Search for the cell housing the specified text and yield its [x, y] center coordinate. 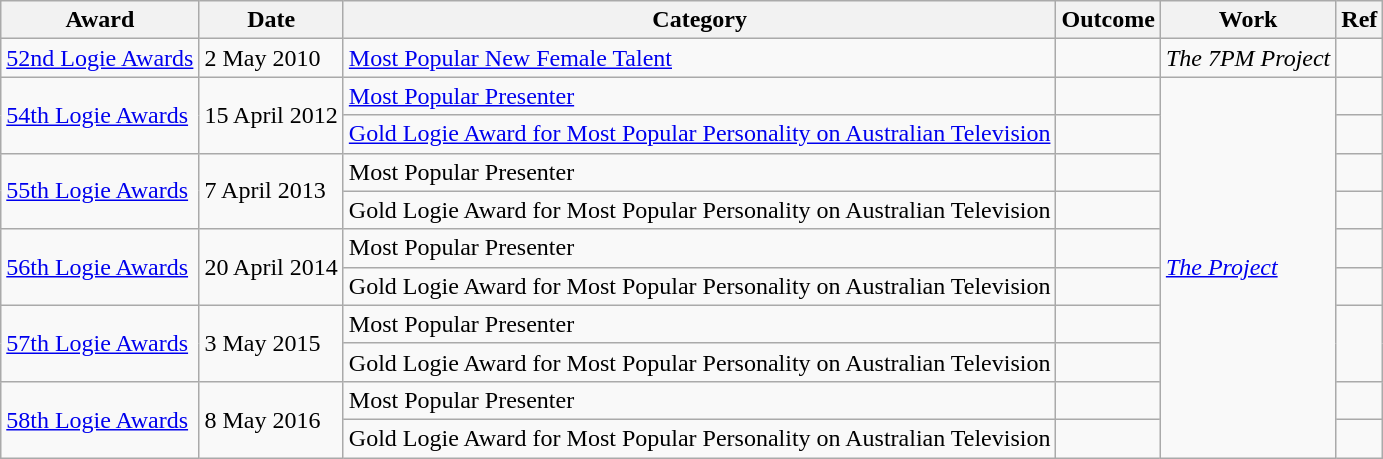
55th Logie Awards [100, 191]
Most Popular New Female Talent [700, 58]
Ref [1360, 20]
Work [1248, 20]
54th Logie Awards [100, 115]
Category [700, 20]
15 April 2012 [271, 115]
Award [100, 20]
57th Logie Awards [100, 343]
The 7PM Project [1248, 58]
Outcome [1108, 20]
3 May 2015 [271, 343]
20 April 2014 [271, 267]
Date [271, 20]
7 April 2013 [271, 191]
2 May 2010 [271, 58]
56th Logie Awards [100, 267]
8 May 2016 [271, 419]
58th Logie Awards [100, 419]
The Project [1248, 268]
52nd Logie Awards [100, 58]
